Scan for the cell matching the given text and deliver its [x, y] coordinate at center. 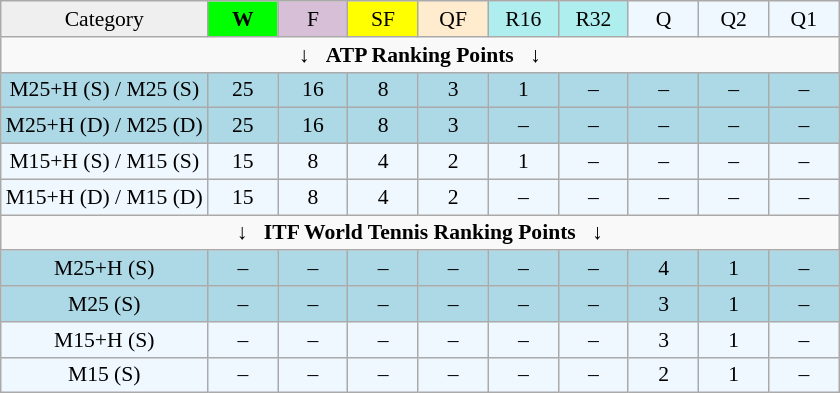
M15+H (D) / M15 (D) [104, 197]
SF [383, 19]
M25+H (S) / M25 (S) [104, 90]
R32 [593, 19]
Category [104, 19]
Q2 [734, 19]
M15 (S) [104, 375]
↓ ATP Ranking Points ↓ [420, 55]
↓ ITF World Tennis Ranking Points ↓ [420, 233]
M25+H (D) / M25 (D) [104, 126]
W [243, 19]
M15+H (S) [104, 340]
F [313, 19]
M15+H (S) / M15 (S) [104, 162]
Q [663, 19]
M25 (S) [104, 304]
M25+H (S) [104, 269]
R16 [523, 19]
QF [453, 19]
Q1 [804, 19]
